Extract the [x, y] coordinate from the center of the cell holding the provided text.  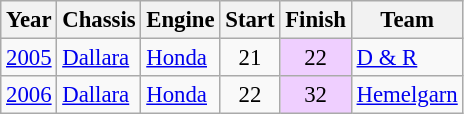
Engine [180, 20]
Year [29, 20]
2005 [29, 58]
Hemelgarn [407, 95]
D & R [407, 58]
21 [250, 58]
Chassis [99, 20]
Team [407, 20]
Finish [316, 20]
32 [316, 95]
2006 [29, 95]
Start [250, 20]
